Output the [x, y] coordinate of the center of the cell containing the given text.  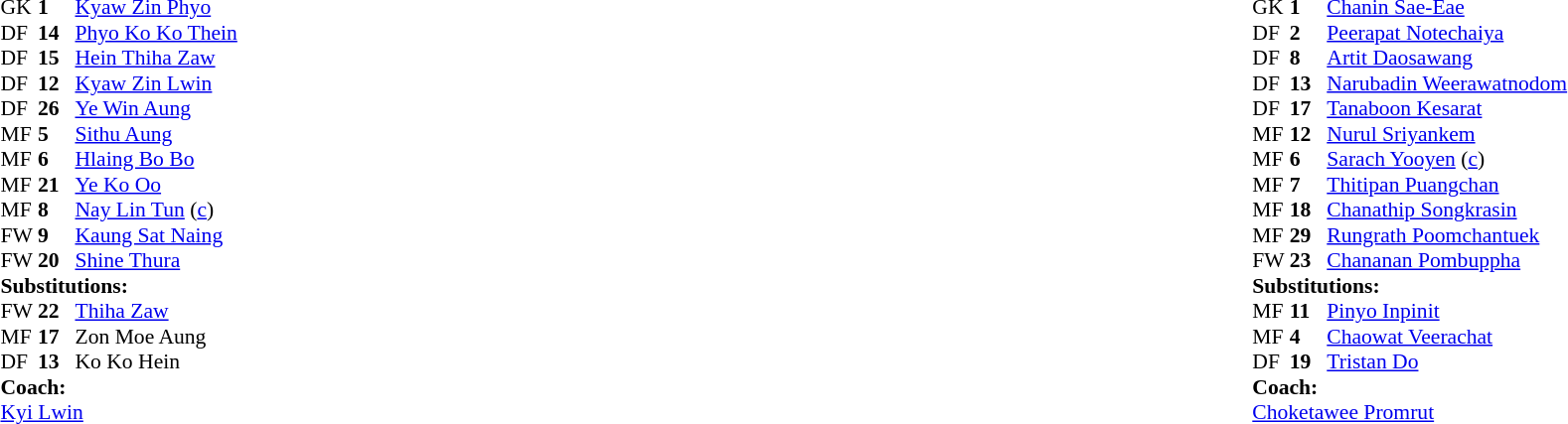
Ye Ko Oo [157, 185]
Ye Win Aung [157, 108]
26 [57, 108]
Chananan Pombuppha [1447, 261]
Tristan Do [1447, 362]
4 [1309, 337]
2 [1309, 33]
Pinyo Inpinit [1447, 311]
Sarach Yooyen (c) [1447, 160]
18 [1309, 210]
Nurul Sriyankem [1447, 134]
Hein Thiha Zaw [157, 59]
Shine Thura [157, 261]
5 [57, 134]
Phyo Ko Ko Thein [157, 33]
Ko Ko Hein [157, 362]
Tanaboon Kesarat [1447, 108]
Rungrath Poomchantuek [1447, 235]
11 [1309, 311]
7 [1309, 185]
Nay Lin Tun (c) [157, 210]
Peerapat Notechaiya [1447, 33]
Thitipan Puangchan [1447, 185]
Sithu Aung [157, 134]
Chanathip Songkrasin [1447, 210]
15 [57, 59]
Kaung Sat Naing [157, 235]
21 [57, 185]
14 [57, 33]
Thiha Zaw [157, 311]
19 [1309, 362]
Zon Moe Aung [157, 337]
20 [57, 261]
Hlaing Bo Bo [157, 160]
23 [1309, 261]
9 [57, 235]
Chaowat Veerachat [1447, 337]
29 [1309, 235]
Kyaw Zin Lwin [157, 83]
22 [57, 311]
Narubadin Weerawatnodom [1447, 83]
Artit Daosawang [1447, 59]
